Output the (X, Y) coordinate of the center of the cell containing the given text.  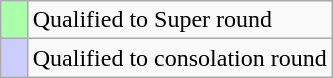
Qualified to Super round (180, 20)
Qualified to consolation round (180, 58)
